Return [X, Y] of the center of cell containing provided text 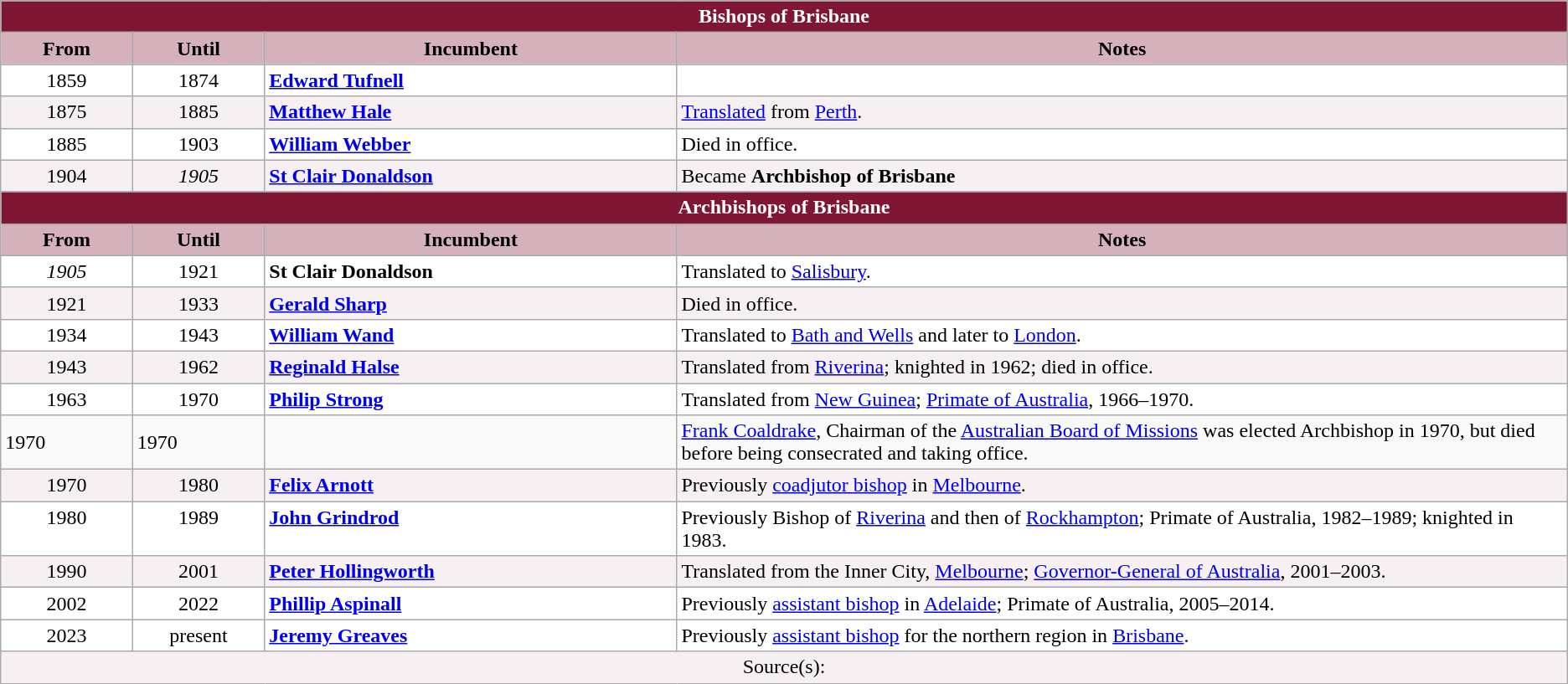
2002 [67, 604]
Became Archbishop of Brisbane [1122, 176]
2023 [67, 635]
Philip Strong [471, 399]
Source(s): [784, 667]
Bishops of Brisbane [784, 17]
Jeremy Greaves [471, 635]
1989 [199, 529]
1875 [67, 112]
1904 [67, 176]
Previously Bishop of Riverina and then of Rockhampton; Primate of Australia, 1982–1989; knighted in 1983. [1122, 529]
1990 [67, 572]
Archbishops of Brisbane [784, 208]
John Grindrod [471, 529]
Reginald Halse [471, 367]
Phillip Aspinall [471, 604]
Frank Coaldrake, Chairman of the Australian Board of Missions was elected Archbishop in 1970, but died before being consecrated and taking office. [1122, 442]
William Wand [471, 335]
Translated from Perth. [1122, 112]
1962 [199, 367]
2001 [199, 572]
Translated from Riverina; knighted in 1962; died in office. [1122, 367]
Previously coadjutor bishop in Melbourne. [1122, 486]
William Webber [471, 144]
1963 [67, 399]
1933 [199, 303]
Peter Hollingworth [471, 572]
present [199, 635]
1934 [67, 335]
Translated from the Inner City, Melbourne; Governor-General of Australia, 2001–2003. [1122, 572]
Felix Arnott [471, 486]
Previously assistant bishop for the northern region in Brisbane. [1122, 635]
Translated to Bath and Wells and later to London. [1122, 335]
Translated to Salisbury. [1122, 271]
Matthew Hale [471, 112]
1859 [67, 80]
1903 [199, 144]
Gerald Sharp [471, 303]
1874 [199, 80]
2022 [199, 604]
Edward Tufnell [471, 80]
Translated from New Guinea; Primate of Australia, 1966–1970. [1122, 399]
Previously assistant bishop in Adelaide; Primate of Australia, 2005–2014. [1122, 604]
